Detect which cell encompasses the target text, then output its [X, Y] center coordinate. 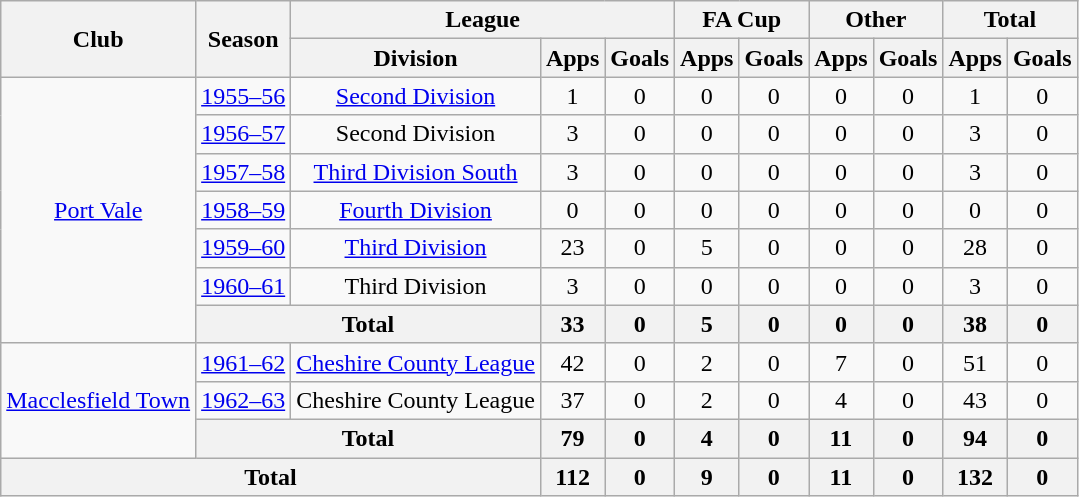
Club [98, 39]
37 [572, 400]
43 [975, 400]
79 [572, 438]
9 [707, 477]
Port Vale [98, 210]
51 [975, 362]
1960–61 [244, 286]
Season [244, 39]
Fourth Division [416, 210]
1961–62 [244, 362]
Other [876, 20]
1958–59 [244, 210]
7 [841, 362]
League [483, 20]
Division [416, 58]
FA Cup [742, 20]
23 [572, 248]
1955–56 [244, 96]
132 [975, 477]
38 [975, 324]
112 [572, 477]
1956–57 [244, 134]
1959–60 [244, 248]
1962–63 [244, 400]
42 [572, 362]
Third Division South [416, 172]
28 [975, 248]
Macclesfield Town [98, 400]
33 [572, 324]
1957–58 [244, 172]
94 [975, 438]
